Extract the [X, Y] coordinate from the center of the cell holding the provided text.  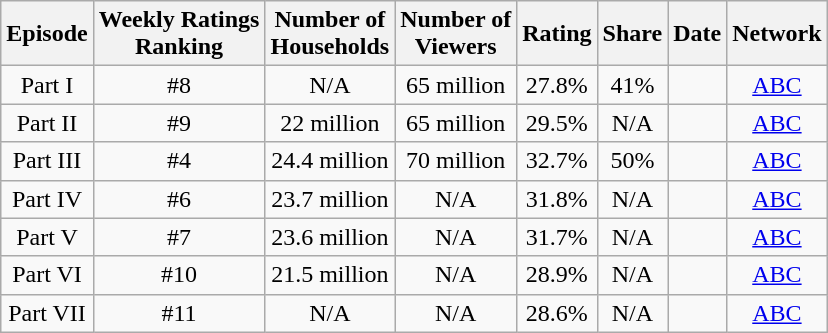
Share [632, 34]
22 million [330, 123]
29.5% [557, 123]
Part VII [47, 313]
Episode [47, 34]
#10 [179, 275]
Number of Viewers [456, 34]
#7 [179, 237]
Rating [557, 34]
41% [632, 85]
24.4 million [330, 161]
Network [777, 34]
Date [698, 34]
31.8% [557, 199]
Part II [47, 123]
23.6 million [330, 237]
Part III [47, 161]
Number of Households [330, 34]
#8 [179, 85]
28.6% [557, 313]
50% [632, 161]
#9 [179, 123]
#11 [179, 313]
Part IV [47, 199]
Part V [47, 237]
Part I [47, 85]
23.7 million [330, 199]
Weekly Ratings Ranking [179, 34]
27.8% [557, 85]
#4 [179, 161]
21.5 million [330, 275]
Part VI [47, 275]
31.7% [557, 237]
#6 [179, 199]
28.9% [557, 275]
32.7% [557, 161]
70 million [456, 161]
